Extract the [x, y] coordinate from the center of the cell holding the provided text.  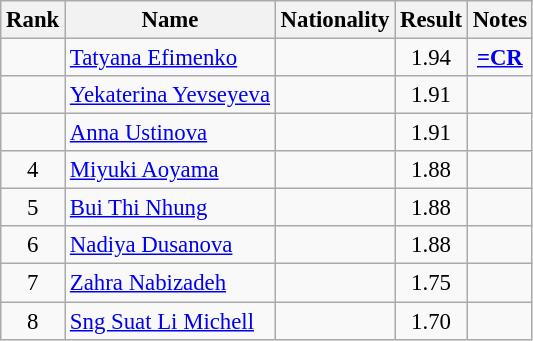
Nadiya Dusanova [170, 245]
Zahra Nabizadeh [170, 283]
Sng Suat Li Michell [170, 321]
=CR [500, 58]
6 [33, 245]
Result [432, 20]
7 [33, 283]
1.70 [432, 321]
Bui Thi Nhung [170, 208]
Name [170, 20]
1.94 [432, 58]
Tatyana Efimenko [170, 58]
Miyuki Aoyama [170, 170]
5 [33, 208]
Yekaterina Yevseyeva [170, 95]
1.75 [432, 283]
Rank [33, 20]
Anna Ustinova [170, 133]
4 [33, 170]
8 [33, 321]
Nationality [334, 20]
Notes [500, 20]
